Return the [x, y] coordinate for the center point of the cell that contains the specified text.  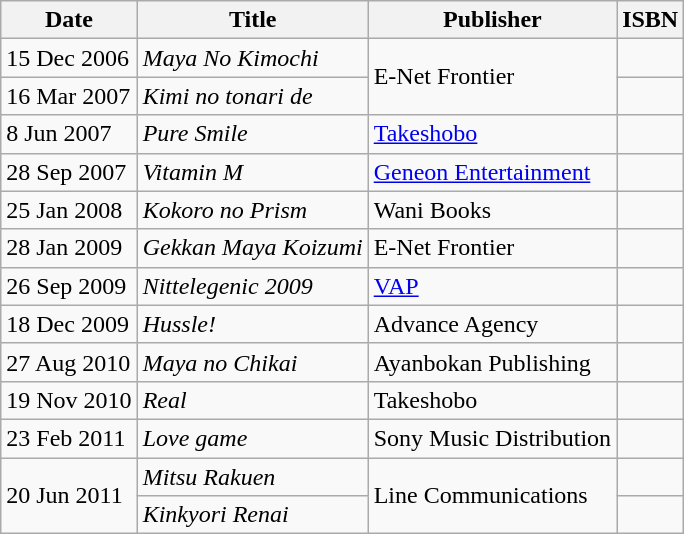
25 Jan 2008 [69, 210]
Ayanbokan Publishing [492, 362]
Title [252, 20]
Sony Music Distribution [492, 438]
Line Communications [492, 496]
19 Nov 2010 [69, 400]
Nittelegenic 2009 [252, 286]
18 Dec 2009 [69, 324]
Publisher [492, 20]
Date [69, 20]
VAP [492, 286]
Hussle! [252, 324]
20 Jun 2011 [69, 496]
Pure Smile [252, 134]
Advance Agency [492, 324]
Maya no Chikai [252, 362]
15 Dec 2006 [69, 58]
27 Aug 2010 [69, 362]
ISBN [650, 20]
Mitsu Rakuen [252, 477]
16 Mar 2007 [69, 96]
28 Jan 2009 [69, 248]
Kokoro no Prism [252, 210]
26 Sep 2009 [69, 286]
23 Feb 2011 [69, 438]
8 Jun 2007 [69, 134]
Kinkyori Renai [252, 515]
Kimi no tonari de [252, 96]
Love game [252, 438]
Wani Books [492, 210]
Gekkan Maya Koizumi [252, 248]
Vitamin M [252, 172]
28 Sep 2007 [69, 172]
Geneon Entertainment [492, 172]
Maya No Kimochi [252, 58]
Real [252, 400]
